Search for the cell housing the specified text and yield its (X, Y) center coordinate. 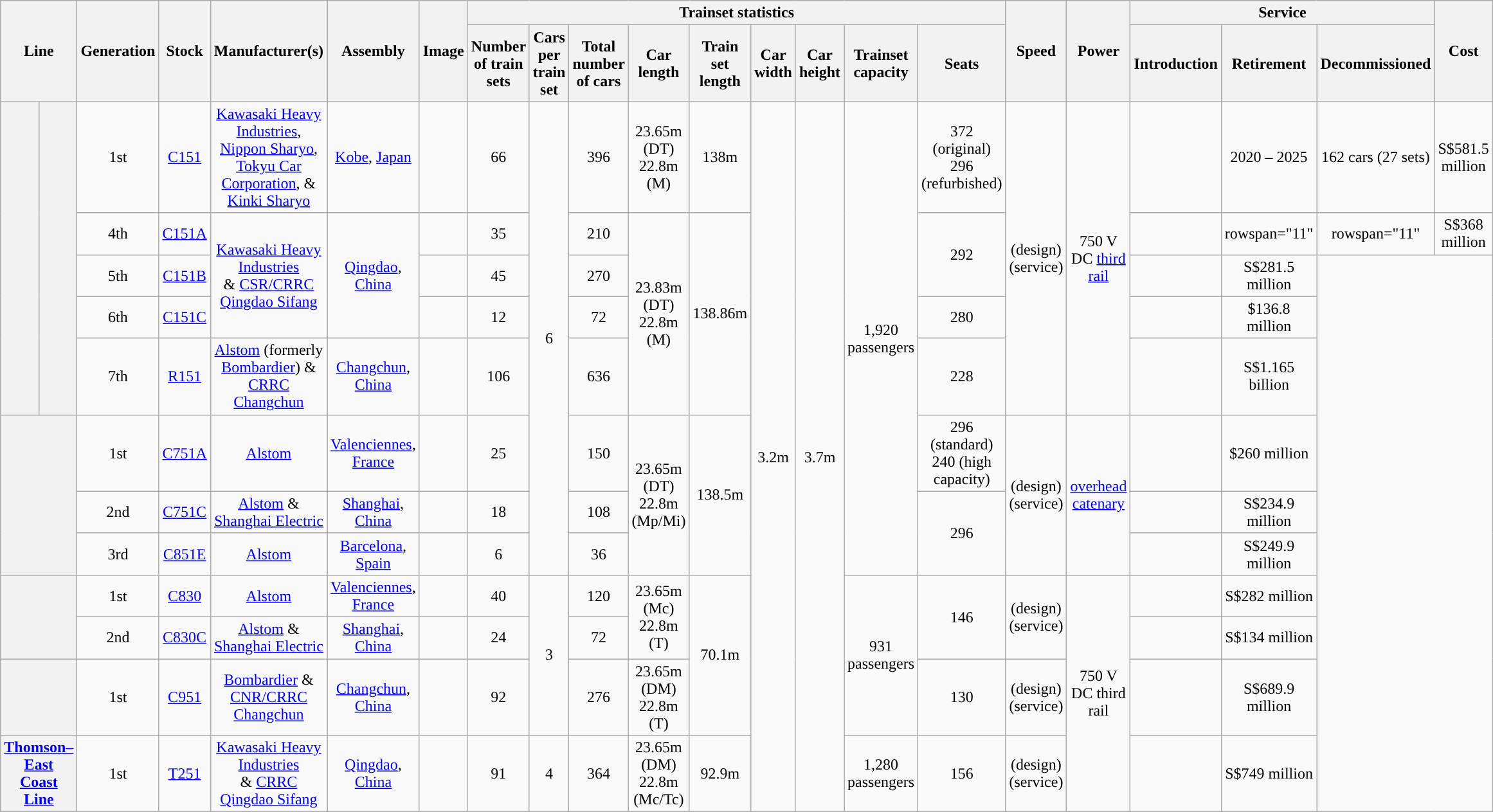
overhead catenary (1098, 495)
S$368 million (1463, 234)
280 (962, 318)
Car width (774, 63)
92 (498, 697)
7th (118, 377)
C751A (185, 453)
150 (599, 453)
$136.8 million (1269, 318)
5th (118, 275)
36 (599, 554)
106 (498, 377)
18 (498, 512)
35 (498, 234)
25 (498, 453)
Line (39, 51)
Car height (819, 63)
S$1.165 billion (1269, 377)
T251 (185, 774)
C151B (185, 275)
Image (444, 51)
Kawasaki Heavy Industries& CRRC Qingdao Sifang (269, 774)
931 passengers (881, 654)
Generation (118, 51)
S$282 million (1269, 595)
Barcelona, Spain (374, 554)
Retirement (1269, 63)
296 (962, 533)
Trainset capacity (881, 63)
Cost (1463, 51)
162 cars (27 sets) (1376, 157)
292 (962, 255)
23.65m (DT)22.8m (Mp/Mi) (658, 495)
296 (standard)240 (high capacity) (962, 453)
92.9m (720, 774)
R151 (185, 377)
Assembly (374, 51)
Thomson–East Coast Line (39, 774)
1,920 passengers (881, 338)
23.65m (DM)22.8m (Mc/Tc) (658, 774)
S$581.5 million (1463, 157)
Kawasaki Heavy Industries, Nippon Sharyo, Tokyu Car Corporation, & Kinki Sharyo (269, 157)
270 (599, 275)
3.7m (819, 456)
C151 (185, 157)
C151A (185, 234)
23.65m (Mc)22.8m (T) (658, 617)
24 (498, 638)
6th (118, 318)
Cars per train set (549, 63)
1,280 passengers (881, 774)
C951 (185, 697)
Total number of cars (599, 63)
130 (962, 697)
23.65m (DM)22.8m (T) (658, 697)
4th (118, 234)
120 (599, 595)
Speed (1036, 51)
Kobe, Japan (374, 157)
C751C (185, 512)
156 (962, 774)
372 (original)296 (refurbished) (962, 157)
Power (1098, 51)
C830 (185, 595)
70.1m (720, 654)
23.65m (DT)22.8m (M) (658, 157)
C151C (185, 318)
Service (1282, 13)
12 (498, 318)
40 (498, 595)
146 (962, 617)
$260 million (1269, 453)
138.86m (720, 314)
Bombardier & CNR/CRRC Changchun (269, 697)
396 (599, 157)
23.83m (DT)22.8m (M) (658, 314)
Stock (185, 51)
66 (498, 157)
Train set length (720, 63)
108 (599, 512)
Decommissioned (1376, 63)
Alstom (formerly Bombardier) & CRRC Changchun (269, 377)
Trainset statistics (737, 13)
S$281.5 million (1269, 275)
Seats (962, 63)
Manufacturer(s) (269, 51)
138.5m (720, 495)
3 (549, 654)
Car length (658, 63)
Number of train sets (498, 63)
91 (498, 774)
C830C (185, 638)
3rd (118, 554)
4 (549, 774)
S$749 million (1269, 774)
3.2m (774, 456)
228 (962, 377)
45 (498, 275)
C851E (185, 554)
S$134 million (1269, 638)
636 (599, 377)
Introduction (1175, 63)
S$234.9 million (1269, 512)
2020 – 2025 (1269, 157)
276 (599, 697)
Kawasaki Heavy Industries& CSR/CRRC Qingdao Sifang (269, 275)
364 (599, 774)
138m (720, 157)
S$249.9 million (1269, 554)
210 (599, 234)
S$689.9 million (1269, 697)
